Output the (X, Y) coordinate of the center of the cell containing the given text.  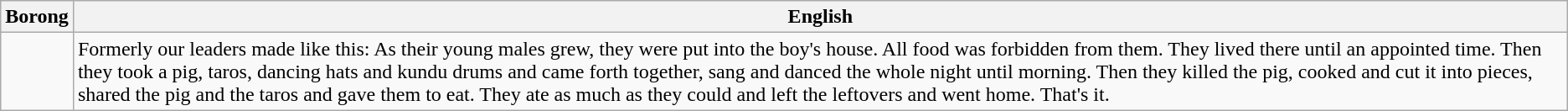
Borong (37, 17)
English (820, 17)
